Output the [x, y] coordinate of the center of the cell containing the given text.  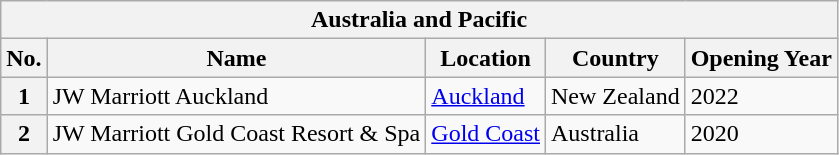
Gold Coast [486, 134]
Name [236, 58]
2 [24, 134]
Auckland [486, 96]
Country [616, 58]
JW Marriott Auckland [236, 96]
2020 [761, 134]
Opening Year [761, 58]
JW Marriott Gold Coast Resort & Spa [236, 134]
2022 [761, 96]
No. [24, 58]
1 [24, 96]
New Zealand [616, 96]
Location [486, 58]
Australia and Pacific [420, 20]
Australia [616, 134]
